Return (x, y) of the center of cell containing provided text 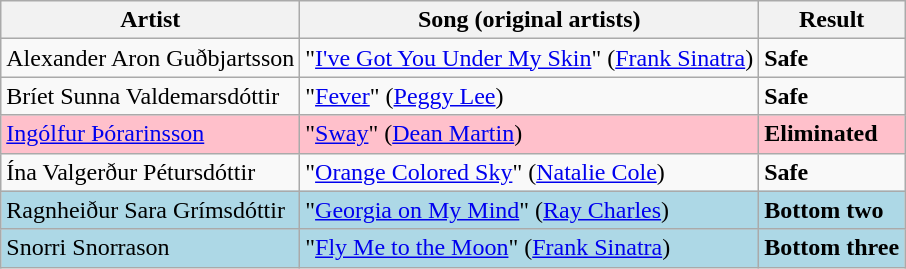
Alexander Aron Guðbjartsson (150, 58)
"I've Got You Under My Skin" (Frank Sinatra) (530, 58)
Ína Valgerður Pétursdóttir (150, 172)
Ragnheiður Sara Grímsdóttir (150, 210)
"Sway" (Dean Martin) (530, 134)
Bottom three (832, 248)
Eliminated (832, 134)
Result (832, 20)
"Fever" (Peggy Lee) (530, 96)
Song (original artists) (530, 20)
Bottom two (832, 210)
"Georgia on My Mind" (Ray Charles) (530, 210)
"Orange Colored Sky" (Natalie Cole) (530, 172)
Bríet Sunna Valdemarsdóttir (150, 96)
Ingólfur Þórarinsson (150, 134)
Artist (150, 20)
Snorri Snorrason (150, 248)
"Fly Me to the Moon" (Frank Sinatra) (530, 248)
